From the cell containing the given text, extract its center point as [X, Y] coordinate. 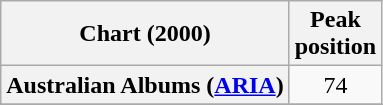
Australian Albums (ARIA) [145, 85]
Chart (2000) [145, 34]
74 [335, 85]
Peakposition [335, 34]
